Detect which cell encompasses the target text, then output its [x, y] center coordinate. 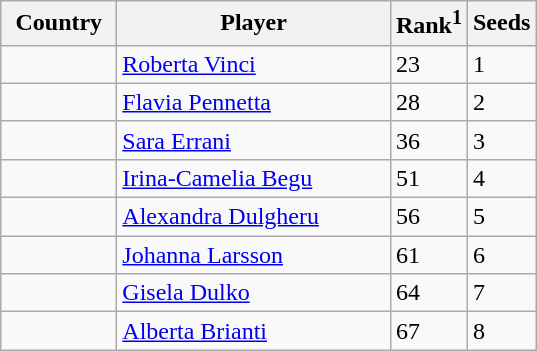
Gisela Dulko [254, 293]
51 [428, 178]
3 [501, 140]
Irina-Camelia Begu [254, 178]
Player [254, 24]
64 [428, 293]
4 [501, 178]
61 [428, 255]
2 [501, 102]
Country [59, 24]
36 [428, 140]
56 [428, 217]
23 [428, 64]
7 [501, 293]
Alberta Brianti [254, 331]
Rank1 [428, 24]
6 [501, 255]
5 [501, 217]
Johanna Larsson [254, 255]
8 [501, 331]
Alexandra Dulgheru [254, 217]
Sara Errani [254, 140]
67 [428, 331]
28 [428, 102]
Seeds [501, 24]
Roberta Vinci [254, 64]
1 [501, 64]
Flavia Pennetta [254, 102]
